Scan for the cell matching the given text and deliver its [x, y] coordinate at center. 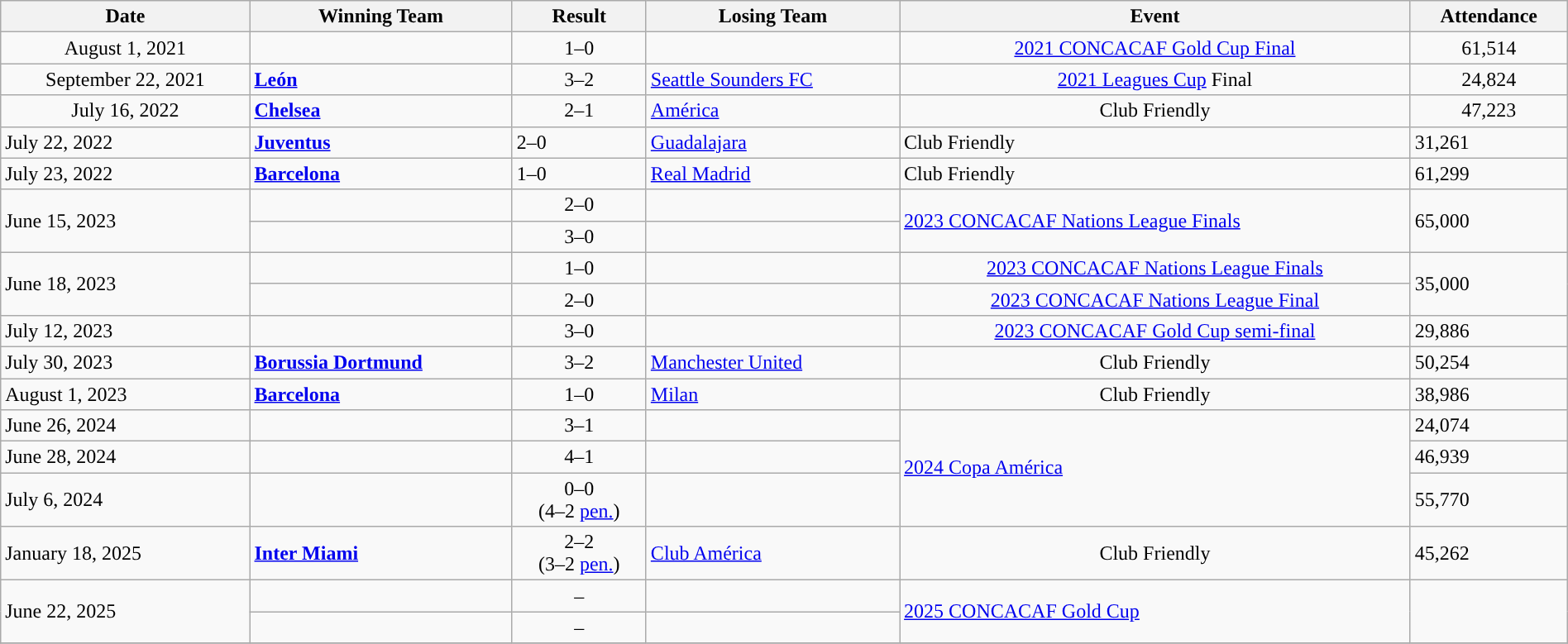
35,000 [1489, 284]
August 1, 2023 [126, 394]
América [772, 111]
Attendance [1489, 17]
2021 CONCACAF Gold Cup Final [1155, 48]
June 26, 2024 [126, 426]
Inter Miami [380, 554]
38,986 [1489, 394]
50,254 [1489, 362]
65,000 [1489, 221]
July 30, 2023 [126, 362]
Guadalajara [772, 142]
June 18, 2023 [126, 284]
31,261 [1489, 142]
June 22, 2025 [126, 612]
45,262 [1489, 554]
46,939 [1489, 457]
July 16, 2022 [126, 111]
Milan [772, 394]
29,886 [1489, 331]
Real Madrid [772, 174]
61,299 [1489, 174]
55,770 [1489, 499]
2–2(3–2 pen.) [579, 554]
47,223 [1489, 111]
2024 Copa América [1155, 468]
León [380, 79]
2023 CONCACAF Gold Cup semi-final [1155, 331]
Chelsea [380, 111]
Seattle Sounders FC [772, 79]
2021 Leagues Cup Final [1155, 79]
2025 CONCACAF Gold Cup [1155, 612]
September 22, 2021 [126, 79]
Losing Team [772, 17]
61,514 [1489, 48]
August 1, 2021 [126, 48]
June 15, 2023 [126, 221]
July 6, 2024 [126, 499]
Date [126, 17]
July 23, 2022 [126, 174]
24,824 [1489, 79]
0–0(4–2 pen.) [579, 499]
Result [579, 17]
Winning Team [380, 17]
July 12, 2023 [126, 331]
24,074 [1489, 426]
June 28, 2024 [126, 457]
4–1 [579, 457]
Event [1155, 17]
July 22, 2022 [126, 142]
2023 CONCACAF Nations League Final [1155, 299]
3–1 [579, 426]
January 18, 2025 [126, 554]
2–1 [579, 111]
Borussia Dortmund [380, 362]
Club América [772, 554]
Juventus [380, 142]
Manchester United [772, 362]
